Output the (x, y) coordinate of the center of the cell containing the given text.  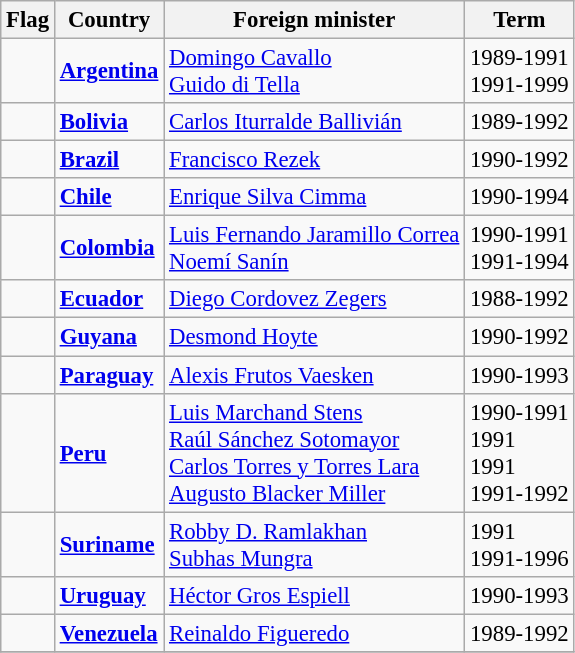
1990-1991199119911991-1992 (520, 452)
Alexis Frutos Vaesken (314, 375)
Suriname (108, 544)
Flag (28, 20)
1990-19911991-1994 (520, 248)
Héctor Gros Espiell (314, 595)
Bolivia (108, 122)
Country (108, 20)
Domingo CavalloGuido di Tella (314, 72)
Luis Fernando Jaramillo CorreaNoemí Sanín (314, 248)
Diego Cordovez Zegers (314, 299)
Robby D. RamlakhanSubhas Mungra (314, 544)
1988-1992 (520, 299)
Enrique Silva Cimma (314, 197)
Guyana (108, 337)
Luis Marchand StensRaúl Sánchez SotomayorCarlos Torres y Torres LaraAugusto Blacker Miller (314, 452)
19911991-1996 (520, 544)
Chile (108, 197)
Paraguay (108, 375)
Venezuela (108, 633)
Peru (108, 452)
Brazil (108, 160)
1989-19911991-1999 (520, 72)
Colombia (108, 248)
Foreign minister (314, 20)
Argentina (108, 72)
Term (520, 20)
Ecuador (108, 299)
Francisco Rezek (314, 160)
Desmond Hoyte (314, 337)
Carlos Iturralde Ballivián (314, 122)
Reinaldo Figueredo (314, 633)
1990-1994 (520, 197)
Uruguay (108, 595)
